Identify which cell holds the provided text, then report its (x, y) central coordinate. 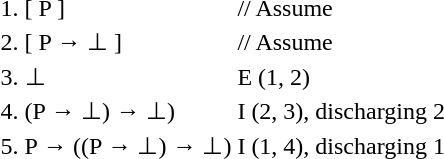
[ P → ⊥ ] (128, 42)
⊥ (128, 76)
(P → ⊥) → ⊥) (128, 111)
